Determine the [x, y] coordinate at the center of the cell enclosing the given text.  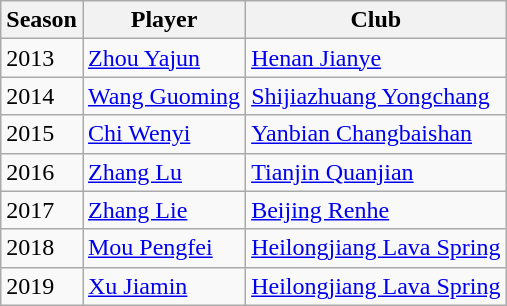
Club [376, 20]
Mou Pengfei [164, 248]
Chi Wenyi [164, 134]
Henan Jianye [376, 58]
Tianjin Quanjian [376, 172]
2015 [42, 134]
Xu Jiamin [164, 286]
2013 [42, 58]
Wang Guoming [164, 96]
2014 [42, 96]
Shijiazhuang Yongchang [376, 96]
Zhang Lie [164, 210]
2019 [42, 286]
Zhou Yajun [164, 58]
2018 [42, 248]
Player [164, 20]
2016 [42, 172]
Season [42, 20]
Beijing Renhe [376, 210]
Yanbian Changbaishan [376, 134]
2017 [42, 210]
Zhang Lu [164, 172]
